Scan for the cell matching the given text and deliver its [x, y] coordinate at center. 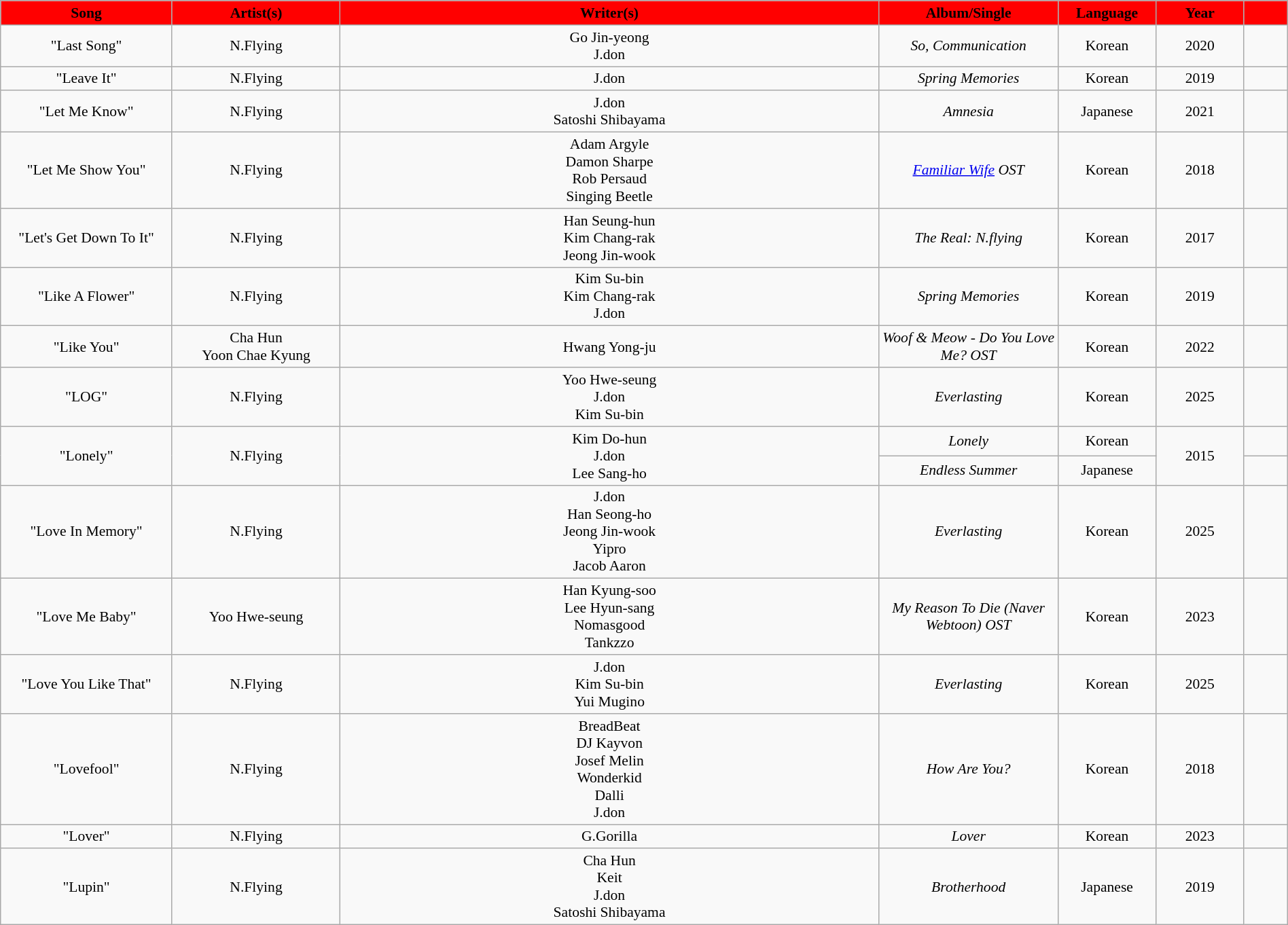
2021 [1200, 111]
"Let Me Show You" [87, 170]
Artist(s) [255, 13]
How Are You? [969, 769]
J.don Satoshi Shibayama [610, 111]
Woof & Meow - Do You Love Me? OST [969, 346]
2017 [1200, 238]
Language [1107, 13]
"Love You Like That" [87, 685]
Brotherhood [969, 886]
Cha Hun Keit J.don Satoshi Shibayama [610, 886]
J.don Kim Su-bin Yui Mugino [610, 685]
Year [1200, 13]
So, Communication [969, 45]
Han Seung-hun Kim Chang-rak Jeong Jin-wook [610, 238]
Adam Argyle Damon Sharpe Rob Persaud Singing Beetle [610, 170]
"Like A Flower" [87, 296]
Album/Single [969, 13]
Kim Do-hun J.don Lee Sang-ho [610, 455]
Cha Hun Yoon Chae Kyung [255, 346]
Yoo Hwe-seung [255, 617]
Go Jin-yeong J.don [610, 45]
"Love Me Baby" [87, 617]
"LOG" [87, 397]
Lover [969, 837]
My Reason To Die (Naver Webtoon) OST [969, 617]
Song [87, 13]
"Leave It" [87, 79]
BreadBeat DJ Kayvon Josef Melin Wonderkid Dalli J.don [610, 769]
"Love In Memory" [87, 532]
Writer(s) [610, 13]
Hwang Yong-ju [610, 346]
Yoo Hwe-seung J.don Kim Su-bin [610, 397]
2015 [1200, 455]
Kim Su-bin Kim Chang-rak J.don [610, 296]
"Lonely" [87, 455]
"Let's Get Down To It" [87, 238]
G.Gorilla [610, 837]
The Real: N.flying [969, 238]
2020 [1200, 45]
"Last Song" [87, 45]
"Lover" [87, 837]
"Lupin" [87, 886]
Amnesia [969, 111]
"Like You" [87, 346]
2022 [1200, 346]
"Lovefool" [87, 769]
"Let Me Know" [87, 111]
J.don Han Seong-ho Jeong Jin-wook Yipro Jacob Aaron [610, 532]
J.don [610, 79]
Endless Summer [969, 470]
Lonely [969, 440]
Familiar Wife OST [969, 170]
Han Kyung-soo Lee Hyun-sang Nomasgood Tankzzo [610, 617]
